Locate the cell with the specified text and output its [x, y] center coordinate. 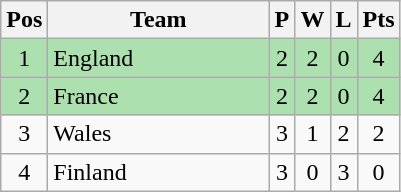
Wales [158, 134]
L [344, 20]
Finland [158, 172]
W [312, 20]
France [158, 96]
England [158, 58]
Pts [378, 20]
Pos [24, 20]
Team [158, 20]
P [282, 20]
